From the cell containing the given text, extract its center point as (x, y) coordinate. 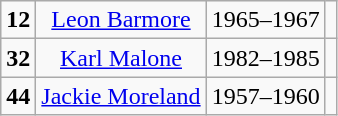
12 (18, 20)
1982–1985 (266, 58)
Karl Malone (121, 58)
44 (18, 96)
Jackie Moreland (121, 96)
Leon Barmore (121, 20)
1957–1960 (266, 96)
1965–1967 (266, 20)
32 (18, 58)
